Search for the cell housing the specified text and yield its [x, y] center coordinate. 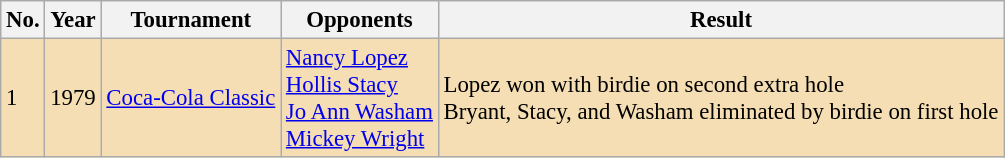
Coca-Cola Classic [191, 98]
No. [23, 20]
Opponents [360, 20]
Result [721, 20]
Nancy Lopez Hollis Stacy Jo Ann Washam Mickey Wright [360, 98]
1979 [73, 98]
1 [23, 98]
Year [73, 20]
Lopez won with birdie on second extra holeBryant, Stacy, and Washam eliminated by birdie on first hole [721, 98]
Tournament [191, 20]
